Return the [x, y] coordinate for the center point of the cell that contains the specified text.  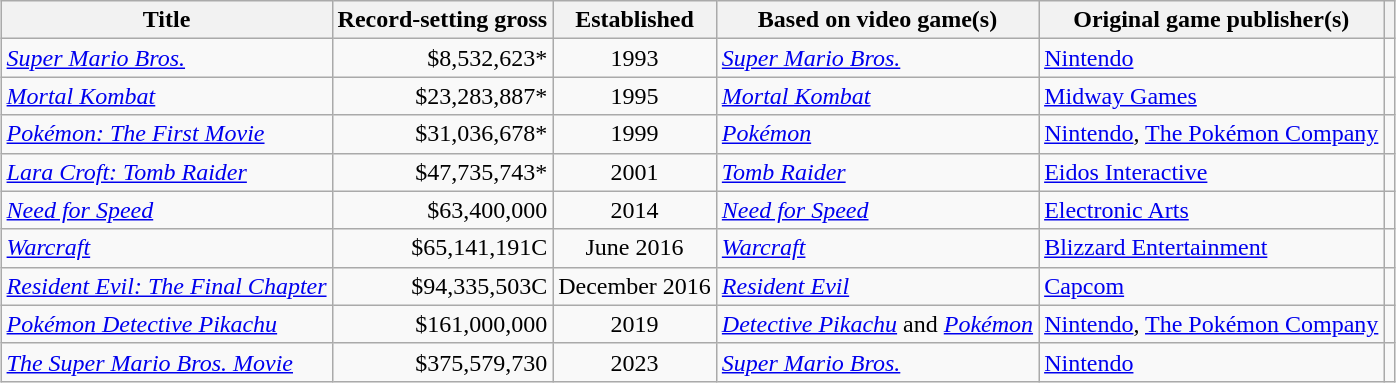
Record-setting gross [442, 20]
Capcom [1212, 286]
Eidos Interactive [1212, 172]
Established [635, 20]
The Super Mario Bros. Movie [166, 362]
Title [166, 20]
$94,335,503C [442, 286]
Resident Evil: The Final Chapter [166, 286]
Pokémon [877, 134]
$8,532,623* [442, 58]
2019 [635, 324]
$161,000,000 [442, 324]
Pokémon Detective Pikachu [166, 324]
Blizzard Entertainment [1212, 248]
Midway Games [1212, 96]
$63,400,000 [442, 210]
Tomb Raider [877, 172]
Lara Croft: Tomb Raider [166, 172]
$31,036,678* [442, 134]
2001 [635, 172]
$65,141,191C [442, 248]
1993 [635, 58]
Detective Pikachu and Pokémon [877, 324]
Original game publisher(s) [1212, 20]
2014 [635, 210]
$23,283,887* [442, 96]
$375,579,730 [442, 362]
Electronic Arts [1212, 210]
1995 [635, 96]
1999 [635, 134]
2023 [635, 362]
Based on video game(s) [877, 20]
Pokémon: The First Movie [166, 134]
$47,735,743* [442, 172]
December 2016 [635, 286]
Resident Evil [877, 286]
June 2016 [635, 248]
